Determine the [X, Y] coordinate at the center of the cell enclosing the given text.  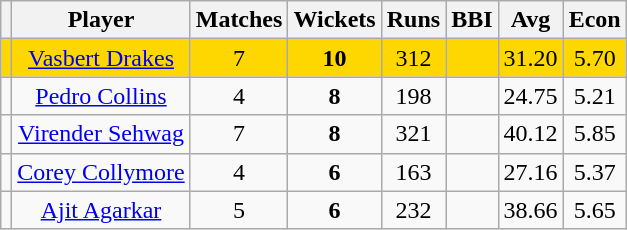
321 [413, 134]
38.66 [530, 210]
Runs [413, 20]
Player [101, 20]
Ajit Agarkar [101, 210]
5.85 [594, 134]
27.16 [530, 172]
232 [413, 210]
5.65 [594, 210]
Matches [239, 20]
24.75 [530, 96]
5.37 [594, 172]
Virender Sehwag [101, 134]
198 [413, 96]
Corey Collymore [101, 172]
312 [413, 58]
Wickets [334, 20]
10 [334, 58]
Econ [594, 20]
Vasbert Drakes [101, 58]
5.21 [594, 96]
5.70 [594, 58]
BBI [472, 20]
5 [239, 210]
40.12 [530, 134]
Pedro Collins [101, 96]
31.20 [530, 58]
Avg [530, 20]
163 [413, 172]
